Identify which cell holds the provided text, then report its [X, Y] central coordinate. 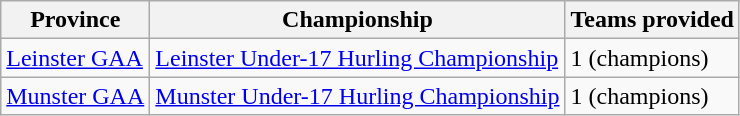
Munster GAA [76, 96]
Leinster Under-17 Hurling Championship [358, 58]
Teams provided [652, 20]
Province [76, 20]
Munster Under-17 Hurling Championship [358, 96]
Leinster GAA [76, 58]
Championship [358, 20]
